Return the [x, y] coordinate for the center point of the cell that contains the specified text.  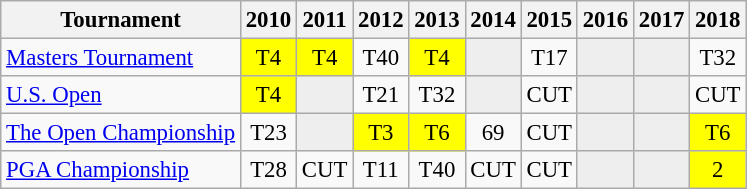
2 [718, 170]
PGA Championship [121, 170]
T3 [381, 133]
69 [493, 133]
Masters Tournament [121, 58]
2016 [605, 20]
2012 [381, 20]
The Open Championship [121, 133]
T23 [268, 133]
T17 [549, 58]
2013 [437, 20]
Tournament [121, 20]
2011 [325, 20]
T21 [381, 95]
2017 [661, 20]
2018 [718, 20]
2015 [549, 20]
T11 [381, 170]
U.S. Open [121, 95]
2014 [493, 20]
2010 [268, 20]
T28 [268, 170]
